Detect which cell encompasses the target text, then output its (x, y) center coordinate. 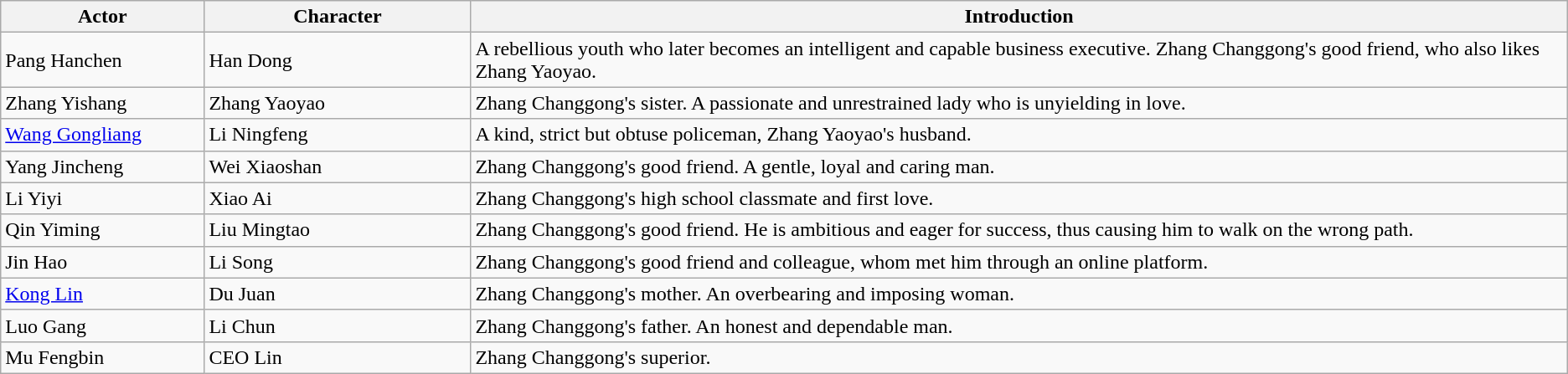
Zhang Changgong's good friend and colleague, whom met him through an online platform. (1019, 262)
Qin Yiming (102, 230)
Han Dong (338, 60)
Du Juan (338, 294)
Zhang Changgong's good friend. A gentle, loyal and caring man. (1019, 167)
Actor (102, 17)
Wang Gongliang (102, 135)
A rebellious youth who later becomes an intelligent and capable business executive. Zhang Changgong's good friend, who also likes Zhang Yaoyao. (1019, 60)
Zhang Changgong's sister. A passionate and unrestrained lady who is unyielding in love. (1019, 103)
Zhang Changgong's good friend. He is ambitious and eager for success, thus causing him to walk on the wrong path. (1019, 230)
Zhang Changgong's father. An honest and dependable man. (1019, 325)
Kong Lin (102, 294)
Introduction (1019, 17)
Mu Fengbin (102, 357)
Zhang Changgong's mother. An overbearing and imposing woman. (1019, 294)
Pang Hanchen (102, 60)
Character (338, 17)
Zhang Changgong's superior. (1019, 357)
Li Yiyi (102, 198)
CEO Lin (338, 357)
Li Song (338, 262)
Zhang Yaoyao (338, 103)
Liu Mingtao (338, 230)
Jin Hao (102, 262)
Li Chun (338, 325)
Zhang Changgong's high school classmate and first love. (1019, 198)
Li Ningfeng (338, 135)
Xiao Ai (338, 198)
Yang Jincheng (102, 167)
Zhang Yishang (102, 103)
Luo Gang (102, 325)
Wei Xiaoshan (338, 167)
A kind, strict but obtuse policeman, Zhang Yaoyao's husband. (1019, 135)
